Pinpoint the cell where the given text exists, returning its (x, y) midpoint coordinate. 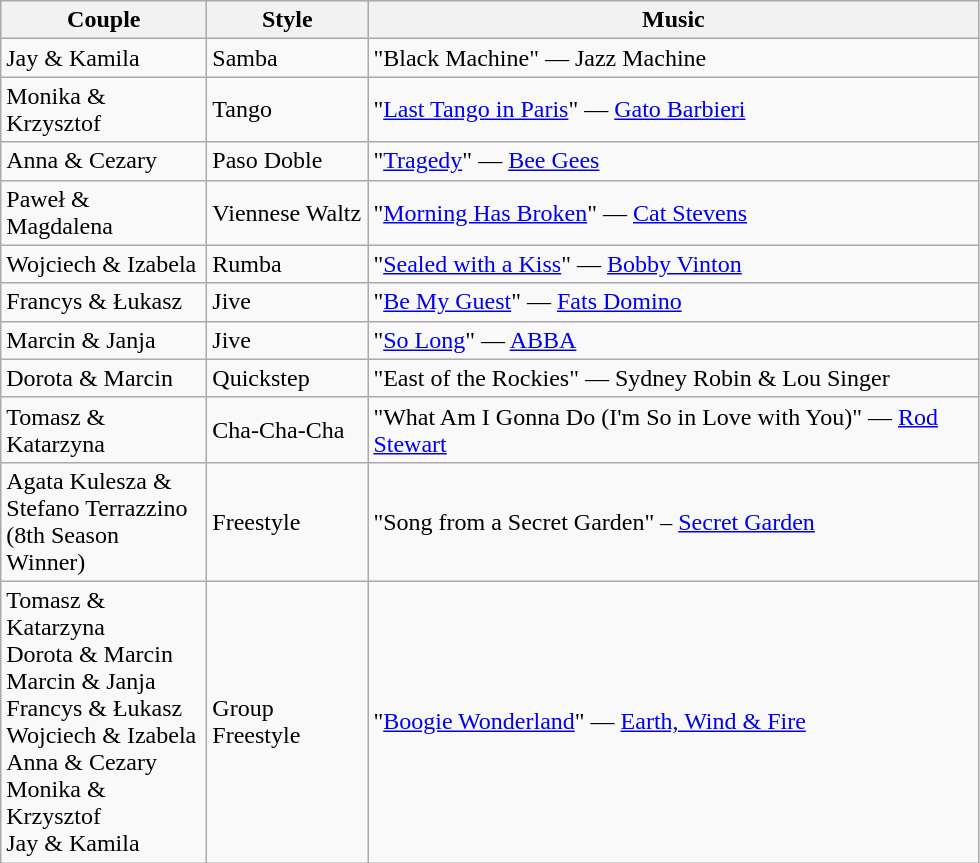
Jay & Kamila (104, 58)
"Sealed with a Kiss" — Bobby Vinton (674, 264)
Tomasz & Katarzyna Dorota & Marcin Marcin & Janja Francys & Łukasz Wojciech & Izabela Anna & Cezary Monika & Krzysztof Jay & Kamila (104, 722)
Style (288, 20)
"East of the Rockies" — Sydney Robin & Lou Singer (674, 378)
Marcin & Janja (104, 340)
Viennese Waltz (288, 212)
Tomasz & Katarzyna (104, 430)
Dorota & Marcin (104, 378)
Cha-Cha-Cha (288, 430)
"Last Tango in Paris" — Gato Barbieri (674, 110)
"Black Machine" — Jazz Machine (674, 58)
Paso Doble (288, 161)
"Tragedy" — Bee Gees (674, 161)
Tango (288, 110)
Group Freestyle (288, 722)
Agata Kulesza & Stefano Terrazzino (8th Season Winner) (104, 522)
Freestyle (288, 522)
Wojciech & Izabela (104, 264)
Samba (288, 58)
"What Am I Gonna Do (I'm So in Love with You)" — Rod Stewart (674, 430)
Anna & Cezary (104, 161)
"Boogie Wonderland" — Earth, Wind & Fire (674, 722)
Paweł & Magdalena (104, 212)
"Be My Guest" — Fats Domino (674, 302)
Music (674, 20)
Quickstep (288, 378)
"So Long" — ABBA (674, 340)
"Song from a Secret Garden" – Secret Garden (674, 522)
"Morning Has Broken" — Cat Stevens (674, 212)
Francys & Łukasz (104, 302)
Couple (104, 20)
Monika & Krzysztof (104, 110)
Rumba (288, 264)
